From the cell containing the given text, extract its center point as [x, y] coordinate. 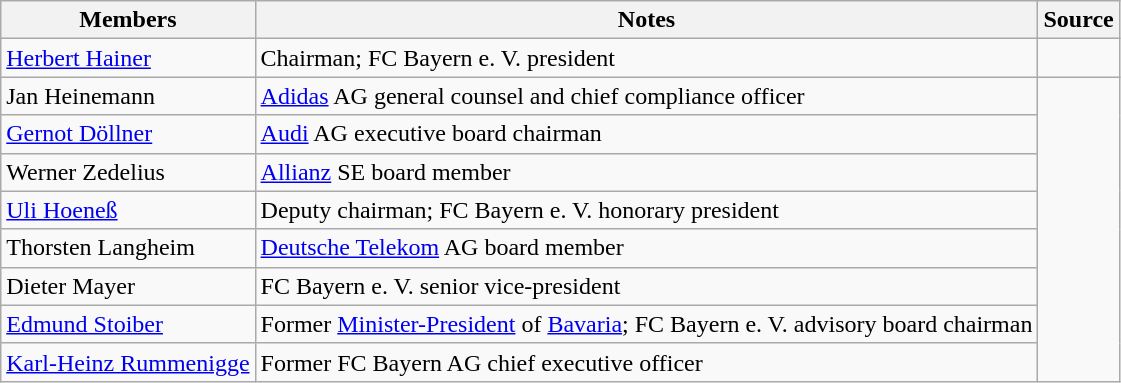
Allianz SE board member [646, 172]
Thorsten Langheim [128, 248]
Jan Heinemann [128, 96]
Audi AG executive board chairman [646, 134]
Karl-Heinz Rummenigge [128, 362]
Notes [646, 20]
Deputy chairman; FC Bayern e. V. honorary president [646, 210]
Dieter Mayer [128, 286]
Members [128, 20]
Chairman; FC Bayern e. V. president [646, 58]
Source [1078, 20]
Edmund Stoiber [128, 324]
Werner Zedelius [128, 172]
Herbert Hainer [128, 58]
Adidas AG general counsel and chief compliance officer [646, 96]
Deutsche Telekom AG board member [646, 248]
Gernot Döllner [128, 134]
FC Bayern e. V. senior vice-president [646, 286]
Former FC Bayern AG chief executive officer [646, 362]
Uli Hoeneß [128, 210]
Former Minister-President of Bavaria; FC Bayern e. V. advisory board chairman [646, 324]
